Return (x, y) of the center of cell containing provided text 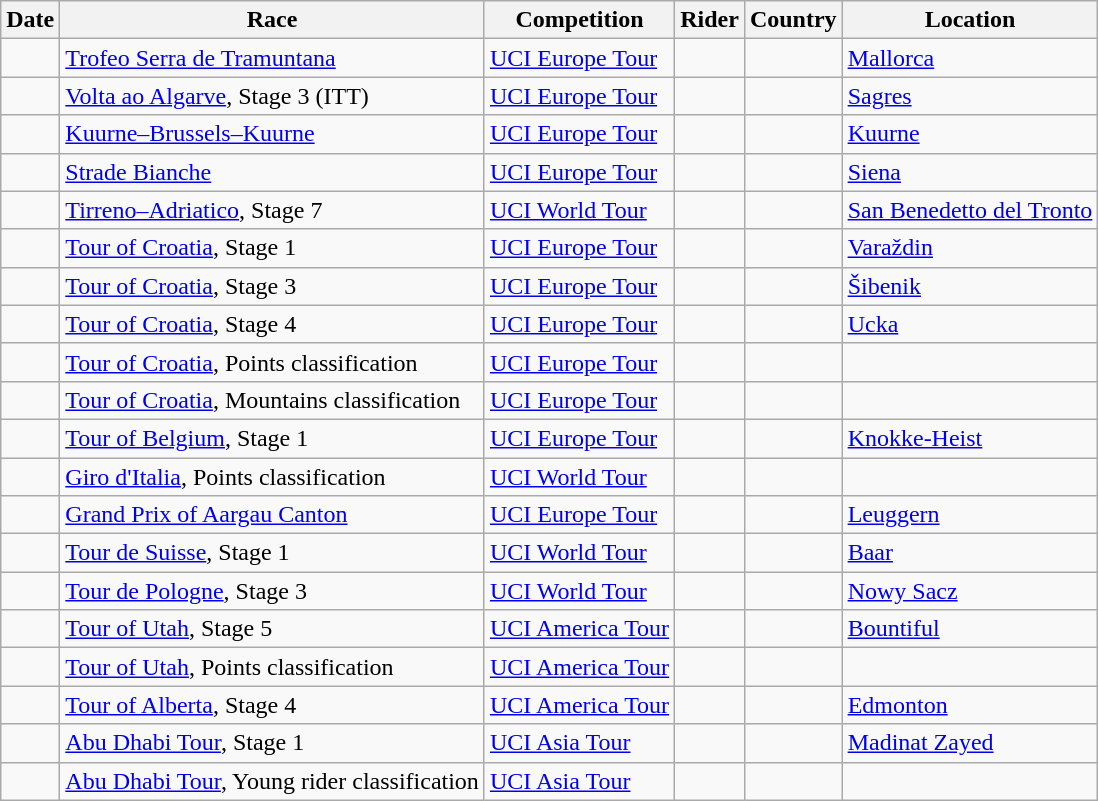
Leuggern (970, 515)
Knokke-Heist (970, 438)
Tour of Alberta, Stage 4 (272, 705)
Rider (710, 20)
Ucka (970, 324)
Tour de Pologne, Stage 3 (272, 591)
Nowy Sacz (970, 591)
Kuurne (970, 134)
Baar (970, 553)
Tour of Croatia, Stage 3 (272, 286)
Šibenik (970, 286)
Tirreno–Adriatico, Stage 7 (272, 210)
Volta ao Algarve, Stage 3 (ITT) (272, 96)
Country (793, 20)
Madinat Zayed (970, 743)
Abu Dhabi Tour, Stage 1 (272, 743)
Tour of Utah, Stage 5 (272, 629)
Edmonton (970, 705)
Tour of Croatia, Points classification (272, 362)
Location (970, 20)
Date (30, 20)
Tour of Croatia, Stage 1 (272, 248)
Abu Dhabi Tour, Young rider classification (272, 781)
Mallorca (970, 58)
Tour of Croatia, Mountains classification (272, 400)
Siena (970, 172)
Tour of Croatia, Stage 4 (272, 324)
Bountiful (970, 629)
Varaždin (970, 248)
Competition (579, 20)
Tour of Utah, Points classification (272, 667)
Grand Prix of Aargau Canton (272, 515)
Tour of Belgium, Stage 1 (272, 438)
Giro d'Italia, Points classification (272, 477)
Sagres (970, 96)
Trofeo Serra de Tramuntana (272, 58)
Tour de Suisse, Stage 1 (272, 553)
Race (272, 20)
Kuurne–Brussels–Kuurne (272, 134)
Strade Bianche (272, 172)
San Benedetto del Tronto (970, 210)
